Capture the cell that displays the provided text and extract its (x, y) central coordinate. 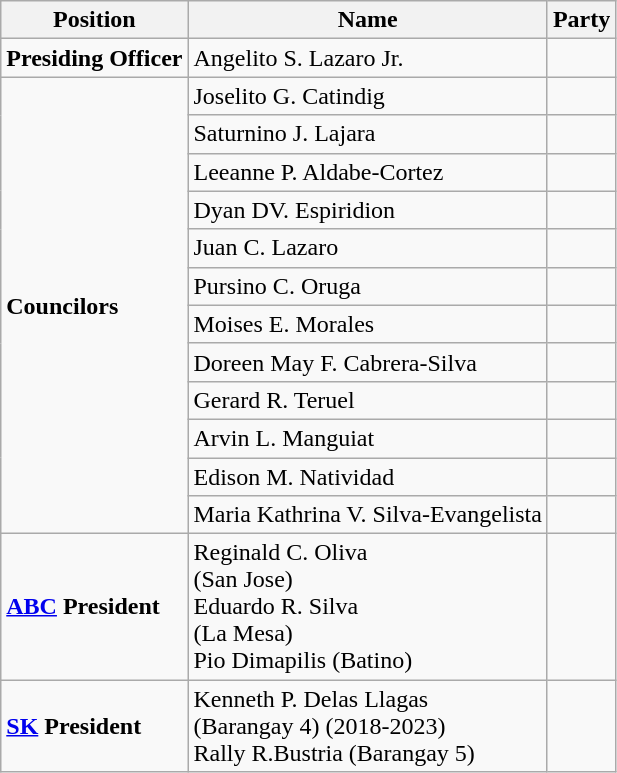
Gerard R. Teruel (368, 400)
ABC President (94, 607)
Moises E. Morales (368, 324)
Juan C. Lazaro (368, 248)
Edison M. Natividad (368, 477)
Maria Kathrina V. Silva-Evangelista (368, 515)
Reginald C. Oliva(San Jose) Eduardo R. Silva(La Mesa) Pio Dimapilis (Batino) (368, 607)
Angelito S. Lazaro Jr. (368, 58)
Presiding Officer (94, 58)
Kenneth P. Delas Llagas(Barangay 4) (2018-2023)Rally R.Bustria (Barangay 5) (368, 726)
Leeanne P. Aldabe-Cortez (368, 172)
Dyan DV. Espiridion (368, 210)
Position (94, 20)
Name (368, 20)
SK President (94, 726)
Doreen May F. Cabrera-Silva (368, 362)
Arvin L. Manguiat (368, 438)
Saturnino J. Lajara (368, 134)
Pursino C. Oruga (368, 286)
Joselito G. Catindig (368, 96)
Councilors (94, 306)
Party (581, 20)
